Determine the [x, y] coordinate at the center of the cell enclosing the given text.  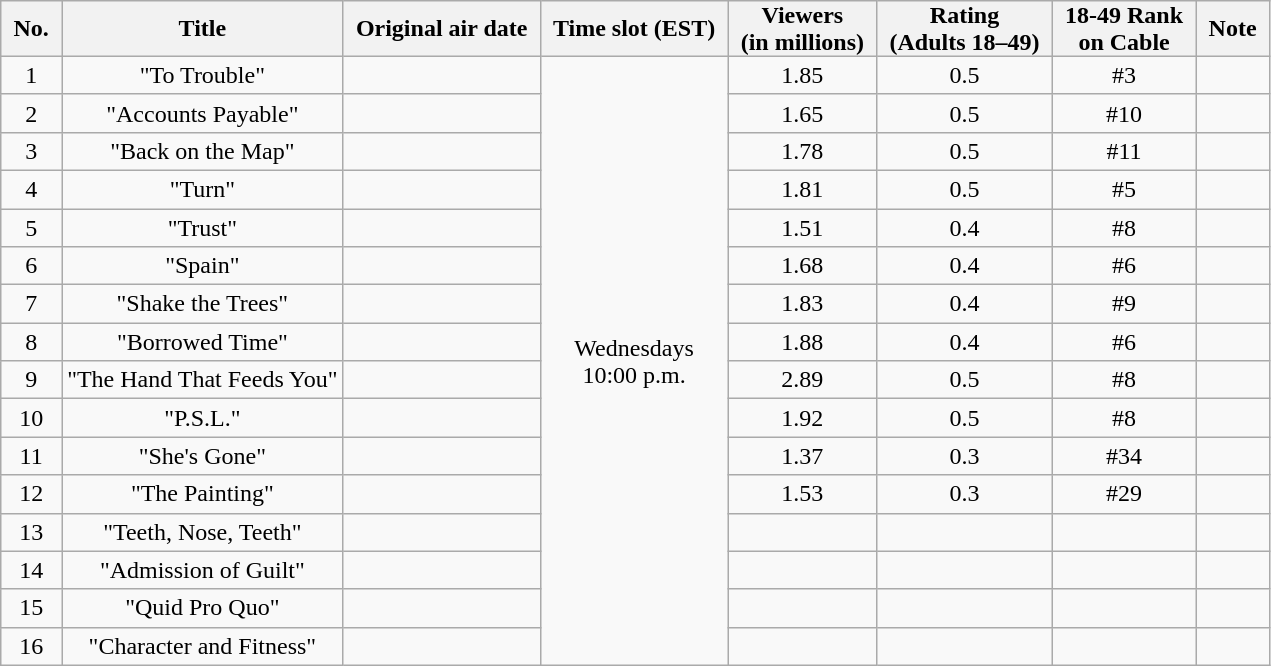
8 [32, 342]
"Spain" [203, 266]
1 [32, 75]
3 [32, 151]
12 [32, 494]
11 [32, 456]
"Admission of Guilt" [203, 570]
1.37 [802, 456]
Title [203, 29]
6 [32, 266]
2 [32, 113]
1.85 [802, 75]
Rating(Adults 18–49) [965, 29]
1.83 [802, 304]
"Borrowed Time" [203, 342]
1.78 [802, 151]
"Character and Fitness" [203, 646]
1.65 [802, 113]
10 [32, 418]
1.92 [802, 418]
4 [32, 189]
1.88 [802, 342]
"The Painting" [203, 494]
#3 [1124, 75]
9 [32, 380]
1.51 [802, 227]
14 [32, 570]
16 [32, 646]
"P.S.L." [203, 418]
2.89 [802, 380]
1.81 [802, 189]
Time slot (EST) [634, 29]
5 [32, 227]
Wednesdays10:00 p.m. [634, 360]
1.68 [802, 266]
18-49 Rankon Cable [1124, 29]
"She's Gone" [203, 456]
Original air date [442, 29]
#29 [1124, 494]
"Quid Pro Quo" [203, 608]
"Shake the Trees" [203, 304]
#9 [1124, 304]
7 [32, 304]
"To Trouble" [203, 75]
"Teeth, Nose, Teeth" [203, 532]
No. [32, 29]
#5 [1124, 189]
Note [1232, 29]
Viewers(in millions) [802, 29]
15 [32, 608]
#10 [1124, 113]
"The Hand That Feeds You" [203, 380]
#34 [1124, 456]
"Accounts Payable" [203, 113]
#11 [1124, 151]
"Turn" [203, 189]
"Trust" [203, 227]
1.53 [802, 494]
"Back on the Map" [203, 151]
13 [32, 532]
